Pinpoint the cell where the given text exists, returning its [X, Y] midpoint coordinate. 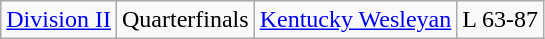
Division II [59, 20]
Kentucky Wesleyan [356, 20]
Quarterfinals [185, 20]
L 63-87 [500, 20]
